Scan for the cell matching the given text and deliver its [X, Y] coordinate at center. 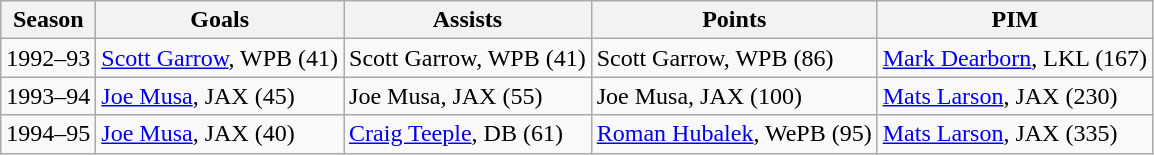
1994–95 [48, 134]
Season [48, 20]
Points [734, 20]
Mats Larson, JAX (335) [1014, 134]
Joe Musa, JAX (45) [220, 96]
Craig Teeple, DB (61) [468, 134]
1992–93 [48, 58]
Joe Musa, JAX (100) [734, 96]
Mats Larson, JAX (230) [1014, 96]
Assists [468, 20]
1993–94 [48, 96]
Joe Musa, JAX (55) [468, 96]
Goals [220, 20]
Roman Hubalek, WePB (95) [734, 134]
Joe Musa, JAX (40) [220, 134]
Mark Dearborn, LKL (167) [1014, 58]
Scott Garrow, WPB (86) [734, 58]
PIM [1014, 20]
